Capture the cell that displays the provided text and extract its [x, y] central coordinate. 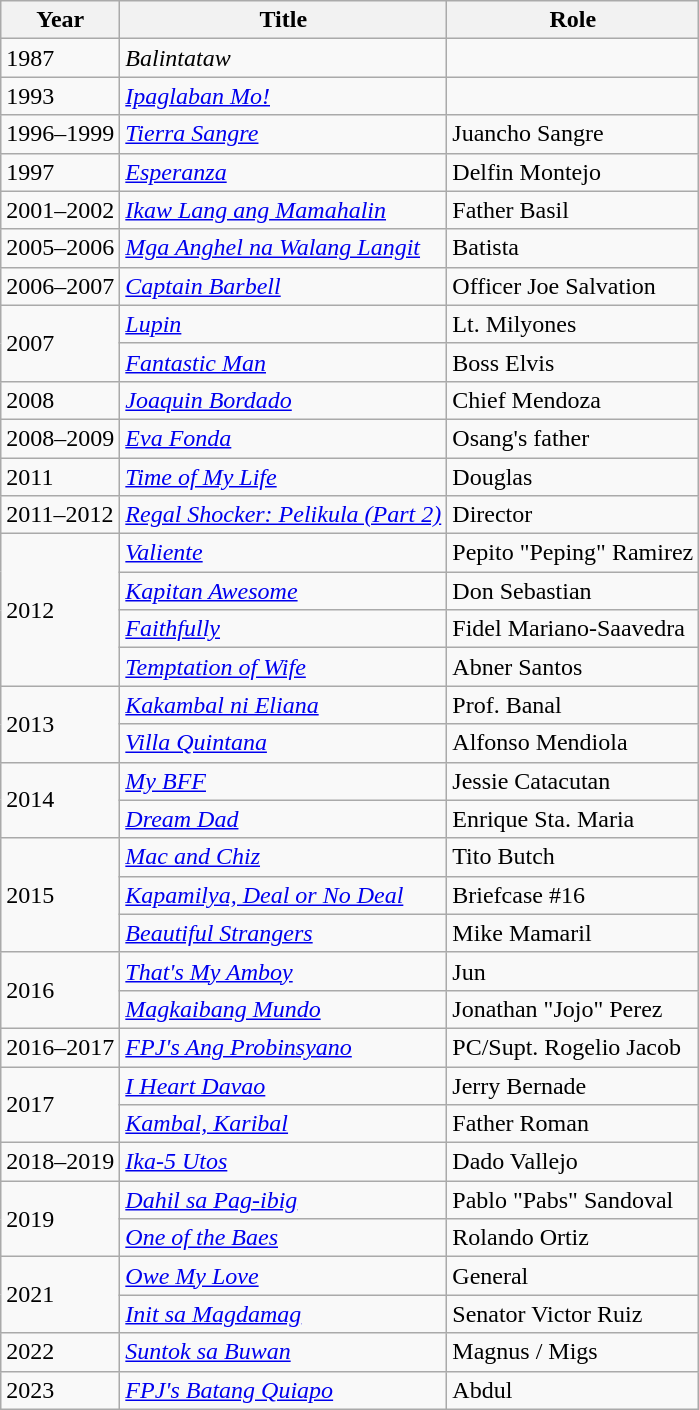
Father Basil [573, 210]
Regal Shocker: Pelikula (Part 2) [284, 515]
Fantastic Man [284, 362]
Villa Quintana [284, 743]
2017 [60, 1104]
Eva Fonda [284, 438]
2007 [60, 343]
Douglas [573, 477]
2005–2006 [60, 248]
2023 [60, 1390]
Captain Barbell [284, 286]
Time of My Life [284, 477]
2012 [60, 610]
Boss Elvis [573, 362]
2014 [60, 800]
Jun [573, 971]
Mac and Chiz [284, 857]
Abner Santos [573, 667]
Magnus / Migs [573, 1352]
Director [573, 515]
Delfin Montejo [573, 172]
Magkaibang Mundo [284, 1009]
Osang's father [573, 438]
Prof. Banal [573, 705]
Beautiful Strangers [284, 933]
Briefcase #16 [573, 895]
2008 [60, 400]
One of the Baes [284, 1238]
General [573, 1276]
Pepito "Peping" Ramirez [573, 553]
Role [573, 20]
2022 [60, 1352]
Senator Victor Ruiz [573, 1314]
Valiente [284, 553]
Joaquin Bordado [284, 400]
Kapitan Awesome [284, 591]
Year [60, 20]
Esperanza [284, 172]
Kakambal ni Eliana [284, 705]
1996–1999 [60, 134]
1987 [60, 58]
Father Roman [573, 1124]
Kapamilya, Deal or No Deal [284, 895]
Tito Butch [573, 857]
Dahil sa Pag-ibig [284, 1200]
1997 [60, 172]
Abdul [573, 1390]
Jonathan "Jojo" Perez [573, 1009]
2011–2012 [60, 515]
Ikaw Lang ang Mamahalin [284, 210]
2021 [60, 1295]
2016 [60, 990]
Lt. Milyones [573, 324]
2016–2017 [60, 1047]
Kambal, Karibal [284, 1124]
Chief Mendoza [573, 400]
2019 [60, 1219]
Title [284, 20]
2013 [60, 724]
Balintataw [284, 58]
2001–2002 [60, 210]
Alfonso Mendiola [573, 743]
Enrique Sta. Maria [573, 819]
Suntok sa Buwan [284, 1352]
PC/Supt. Rogelio Jacob [573, 1047]
Mga Anghel na Walang Langit [284, 248]
2008–2009 [60, 438]
Dado Vallejo [573, 1162]
Temptation of Wife [284, 667]
Dream Dad [284, 819]
2006–2007 [60, 286]
Juancho Sangre [573, 134]
2015 [60, 895]
Pablo "Pabs" Sandoval [573, 1200]
Ipaglaban Mo! [284, 96]
Mike Mamaril [573, 933]
Don Sebastian [573, 591]
Rolando Ortiz [573, 1238]
Tierra Sangre [284, 134]
Ika-5 Utos [284, 1162]
2018–2019 [60, 1162]
That's My Amboy [284, 971]
Officer Joe Salvation [573, 286]
Jerry Bernade [573, 1085]
Init sa Magdamag [284, 1314]
Faithfully [284, 629]
Jessie Catacutan [573, 781]
FPJ's Batang Quiapo [284, 1390]
2011 [60, 477]
FPJ's Ang Probinsyano [284, 1047]
Batista [573, 248]
Fidel Mariano-Saavedra [573, 629]
I Heart Davao [284, 1085]
Owe My Love [284, 1276]
My BFF [284, 781]
Lupin [284, 324]
1993 [60, 96]
